Output the [x, y] coordinate of the center of the cell containing the given text.  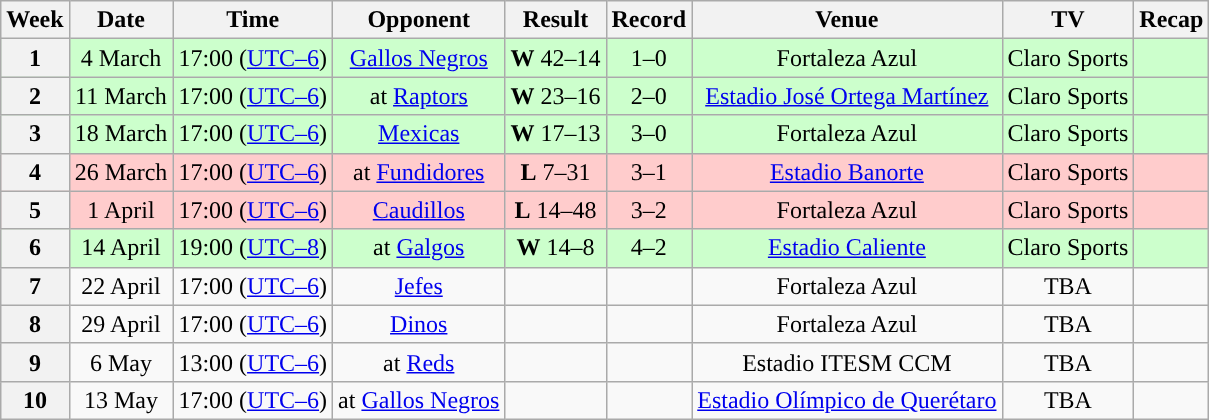
at Fundidores [419, 172]
at Raptors [419, 96]
Opponent [419, 20]
4–2 [649, 248]
3–1 [649, 172]
8 [35, 324]
10 [35, 400]
6 May [121, 362]
6 [35, 248]
Estadio Olímpico de Querétaro [847, 400]
3–2 [649, 210]
5 [35, 210]
W 23–16 [556, 96]
L 7–31 [556, 172]
14 April [121, 248]
Jefes [419, 286]
26 March [121, 172]
4 [35, 172]
18 March [121, 134]
7 [35, 286]
at Gallos Negros [419, 400]
Estadio Banorte [847, 172]
W 42–14 [556, 58]
L 14–48 [556, 210]
22 April [121, 286]
Estadio José Ortega Martínez [847, 96]
Record [649, 20]
29 April [121, 324]
3–0 [649, 134]
Mexicas [419, 134]
1 April [121, 210]
at Reds [419, 362]
W 14–8 [556, 248]
9 [35, 362]
W 17–13 [556, 134]
Gallos Negros [419, 58]
3 [35, 134]
Estadio ITESM CCM [847, 362]
19:00 (UTC–8) [253, 248]
13:00 (UTC–6) [253, 362]
1–0 [649, 58]
Dinos [419, 324]
13 May [121, 400]
2–0 [649, 96]
Time [253, 20]
Recap [1172, 20]
Caudillos [419, 210]
11 March [121, 96]
1 [35, 58]
Date [121, 20]
Result [556, 20]
Venue [847, 20]
4 March [121, 58]
2 [35, 96]
TV [1068, 20]
at Galgos [419, 248]
Week [35, 20]
Estadio Caliente [847, 248]
